Provide the [x, y] coordinate of the cell's center where the given text is located.  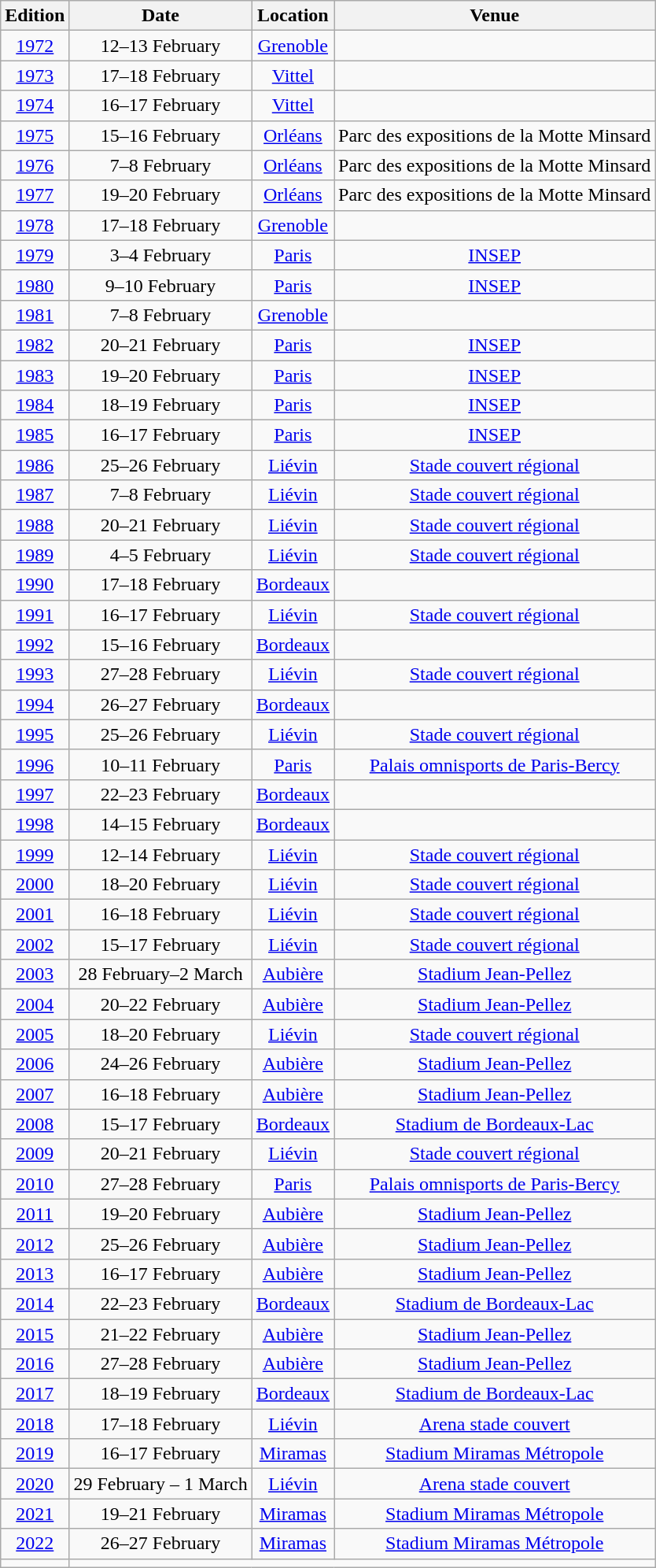
1992 [35, 645]
1993 [35, 675]
1994 [35, 704]
1995 [35, 734]
2011 [35, 1214]
14–15 February [160, 824]
1974 [35, 105]
1997 [35, 794]
2000 [35, 885]
12–14 February [160, 854]
2004 [35, 1004]
1999 [35, 854]
1983 [35, 375]
1980 [35, 285]
2019 [35, 1454]
1987 [35, 495]
2002 [35, 945]
2013 [35, 1274]
1979 [35, 255]
1972 [35, 46]
12–13 February [160, 46]
2008 [35, 1124]
2010 [35, 1184]
1981 [35, 315]
1976 [35, 165]
1985 [35, 435]
2007 [35, 1094]
9–10 February [160, 285]
1989 [35, 555]
19–21 February [160, 1514]
1991 [35, 615]
20–22 February [160, 1004]
2016 [35, 1364]
Location [293, 16]
2022 [35, 1544]
1977 [35, 195]
2021 [35, 1514]
24–26 February [160, 1064]
3–4 February [160, 255]
2005 [35, 1034]
1986 [35, 465]
1982 [35, 345]
Date [160, 16]
2012 [35, 1244]
2001 [35, 915]
4–5 February [160, 555]
1975 [35, 135]
Edition [35, 16]
2014 [35, 1304]
2020 [35, 1484]
1978 [35, 225]
10–11 February [160, 764]
1988 [35, 525]
21–22 February [160, 1334]
1990 [35, 585]
2015 [35, 1334]
1996 [35, 764]
2018 [35, 1424]
2017 [35, 1394]
29 February – 1 March [160, 1484]
2009 [35, 1154]
1998 [35, 824]
1973 [35, 76]
2006 [35, 1064]
Venue [495, 16]
2003 [35, 974]
1984 [35, 405]
28 February–2 March [160, 974]
